Search for the cell housing the specified text and yield its (x, y) center coordinate. 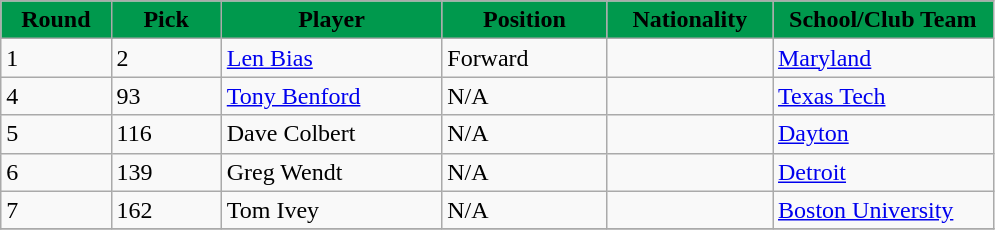
93 (166, 96)
Greg Wendt (331, 172)
139 (166, 172)
5 (56, 134)
7 (56, 210)
2 (166, 58)
Nationality (690, 20)
1 (56, 58)
116 (166, 134)
162 (166, 210)
4 (56, 96)
Player (331, 20)
Tom Ivey (331, 210)
Detroit (882, 172)
Boston University (882, 210)
Maryland (882, 58)
School/Club Team (882, 20)
Dayton (882, 134)
Len Bias (331, 58)
Dave Colbert (331, 134)
6 (56, 172)
Pick (166, 20)
Texas Tech (882, 96)
Tony Benford (331, 96)
Round (56, 20)
Position (524, 20)
Forward (524, 58)
